Return the (x, y) coordinate for the center point of the cell that contains the specified text.  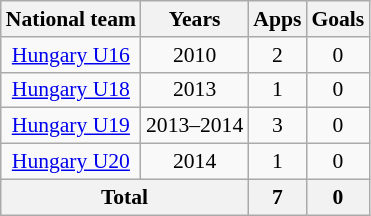
Apps (277, 19)
Hungary U20 (71, 162)
National team (71, 19)
Total (125, 197)
2014 (194, 162)
3 (277, 126)
Years (194, 19)
Hungary U19 (71, 126)
Hungary U16 (71, 55)
2 (277, 55)
7 (277, 197)
2013 (194, 90)
2013–2014 (194, 126)
Hungary U18 (71, 90)
Goals (338, 19)
2010 (194, 55)
